Locate the cell with the specified text and output its (x, y) center coordinate. 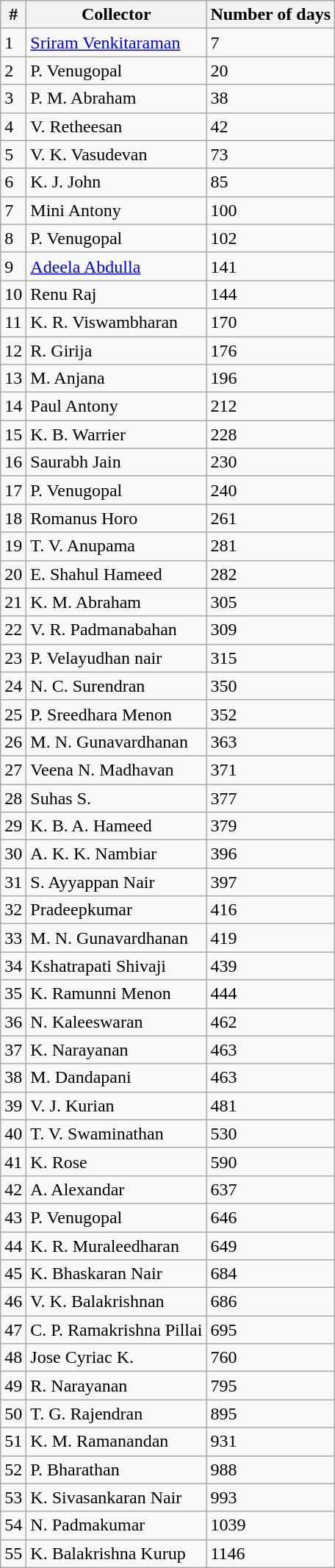
73 (270, 154)
K. R. Muraleedharan (116, 1246)
V. K. Balakrishnan (116, 1302)
261 (270, 518)
52 (13, 1469)
141 (270, 266)
39 (13, 1106)
240 (270, 490)
30 (13, 854)
170 (270, 322)
35 (13, 994)
2 (13, 71)
27 (13, 770)
N. Padmakumar (116, 1525)
48 (13, 1358)
T. V. Swaminathan (116, 1134)
371 (270, 770)
144 (270, 294)
V. J. Kurian (116, 1106)
419 (270, 938)
Jose Cyriac K. (116, 1358)
K. B. Warrier (116, 434)
282 (270, 574)
196 (270, 379)
4 (13, 126)
29 (13, 826)
397 (270, 882)
P. Bharathan (116, 1469)
M. Dandapani (116, 1078)
396 (270, 854)
Mini Antony (116, 210)
530 (270, 1134)
40 (13, 1134)
26 (13, 742)
24 (13, 686)
462 (270, 1022)
47 (13, 1330)
K. Ramunni Menon (116, 994)
Number of days (270, 15)
10 (13, 294)
102 (270, 238)
988 (270, 1469)
Sriram Venkitaraman (116, 43)
K. M. Abraham (116, 602)
13 (13, 379)
363 (270, 742)
646 (270, 1217)
377 (270, 798)
5 (13, 154)
S. Ayyappan Nair (116, 882)
K. Balakrishna Kurup (116, 1553)
637 (270, 1189)
V. Retheesan (116, 126)
55 (13, 1553)
8 (13, 238)
K. Bhaskaran Nair (116, 1274)
K. J. John (116, 182)
19 (13, 546)
C. P. Ramakrishna Pillai (116, 1330)
K. M. Ramanandan (116, 1442)
34 (13, 966)
100 (270, 210)
12 (13, 351)
309 (270, 630)
85 (270, 182)
P. Velayudhan nair (116, 658)
45 (13, 1274)
230 (270, 462)
315 (270, 658)
Romanus Horo (116, 518)
795 (270, 1386)
379 (270, 826)
K. Sivasankaran Nair (116, 1497)
22 (13, 630)
A. K. K. Nambiar (116, 854)
P. Sreedhara Menon (116, 714)
Saurabh Jain (116, 462)
895 (270, 1414)
14 (13, 407)
K. R. Viswambharan (116, 322)
350 (270, 686)
37 (13, 1050)
1 (13, 43)
16 (13, 462)
444 (270, 994)
33 (13, 938)
305 (270, 602)
36 (13, 1022)
28 (13, 798)
R. Girija (116, 351)
41 (13, 1161)
V. K. Vasudevan (116, 154)
18 (13, 518)
Adeela Abdulla (116, 266)
23 (13, 658)
51 (13, 1442)
212 (270, 407)
# (13, 15)
32 (13, 910)
R. Narayanan (116, 1386)
53 (13, 1497)
686 (270, 1302)
352 (270, 714)
K. Rose (116, 1161)
E. Shahul Hameed (116, 574)
Paul Antony (116, 407)
K. Narayanan (116, 1050)
43 (13, 1217)
281 (270, 546)
25 (13, 714)
44 (13, 1246)
228 (270, 434)
931 (270, 1442)
695 (270, 1330)
Renu Raj (116, 294)
N. Kaleeswaran (116, 1022)
481 (270, 1106)
684 (270, 1274)
760 (270, 1358)
Kshatrapati Shivaji (116, 966)
1039 (270, 1525)
46 (13, 1302)
6 (13, 182)
T. G. Rajendran (116, 1414)
Veena N. Madhavan (116, 770)
3 (13, 99)
T. V. Anupama (116, 546)
Collector (116, 15)
N. C. Surendran (116, 686)
11 (13, 322)
Suhas S. (116, 798)
49 (13, 1386)
439 (270, 966)
590 (270, 1161)
V. R. Padmanabahan (116, 630)
649 (270, 1246)
P. M. Abraham (116, 99)
15 (13, 434)
K. B. A. Hameed (116, 826)
1146 (270, 1553)
54 (13, 1525)
21 (13, 602)
31 (13, 882)
416 (270, 910)
176 (270, 351)
993 (270, 1497)
M. Anjana (116, 379)
9 (13, 266)
A. Alexandar (116, 1189)
Pradeepkumar (116, 910)
50 (13, 1414)
17 (13, 490)
